Provide the (x, y) coordinate of the cell's center where the given text is located.  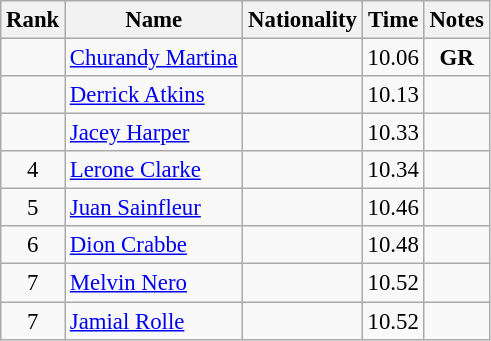
Nationality (302, 20)
Rank (33, 20)
10.48 (393, 245)
10.06 (393, 58)
Time (393, 20)
5 (33, 208)
Notes (456, 20)
4 (33, 170)
Name (154, 20)
GR (456, 58)
10.13 (393, 95)
Churandy Martina (154, 58)
Jacey Harper (154, 133)
6 (33, 245)
Dion Crabbe (154, 245)
10.34 (393, 170)
Lerone Clarke (154, 170)
Jamial Rolle (154, 321)
10.46 (393, 208)
Juan Sainfleur (154, 208)
Derrick Atkins (154, 95)
10.33 (393, 133)
Melvin Nero (154, 283)
